Scan for the cell matching the given text and deliver its (x, y) coordinate at center. 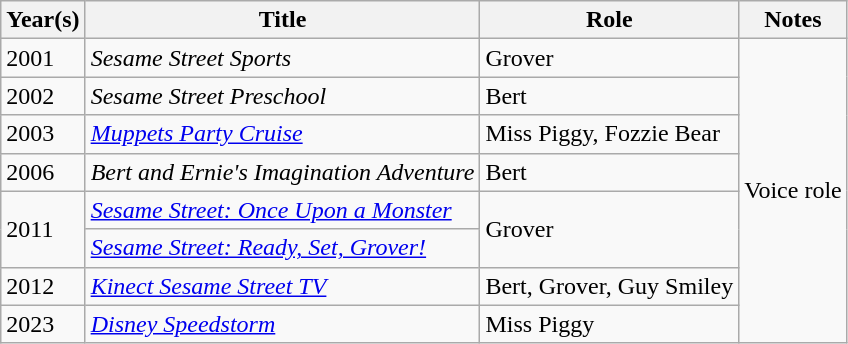
Disney Speedstorm (282, 324)
2001 (43, 58)
Bert and Ernie's Imagination Adventure (282, 172)
Title (282, 20)
2011 (43, 229)
Notes (794, 20)
Miss Piggy, Fozzie Bear (610, 134)
Role (610, 20)
Kinect Sesame Street TV (282, 286)
Sesame Street: Ready, Set, Grover! (282, 248)
Miss Piggy (610, 324)
2006 (43, 172)
2003 (43, 134)
Voice role (794, 191)
Sesame Street Sports (282, 58)
Bert, Grover, Guy Smiley (610, 286)
Year(s) (43, 20)
Sesame Street: Once Upon a Monster (282, 210)
2012 (43, 286)
Sesame Street Preschool (282, 96)
2002 (43, 96)
Muppets Party Cruise (282, 134)
2023 (43, 324)
